Locate the cell with the specified text and output its (x, y) center coordinate. 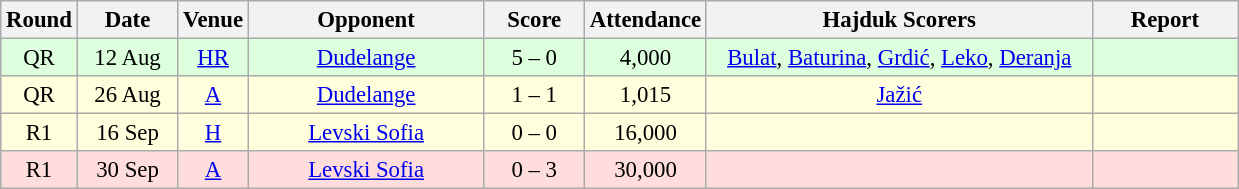
0 – 0 (534, 133)
Report (1165, 20)
Attendance (646, 20)
16 Sep (128, 133)
Score (534, 20)
30 Sep (128, 170)
Opponent (366, 20)
Venue (214, 20)
16,000 (646, 133)
Jažić (899, 95)
5 – 0 (534, 58)
1 – 1 (534, 95)
0 – 3 (534, 170)
H (214, 133)
26 Aug (128, 95)
12 Aug (128, 58)
4,000 (646, 58)
Hajduk Scorers (899, 20)
1,015 (646, 95)
30,000 (646, 170)
Date (128, 20)
Bulat, Baturina, Grdić, Leko, Deranja (899, 58)
Round (39, 20)
HR (214, 58)
